Output the (x, y) coordinate of the center of the cell containing the given text.  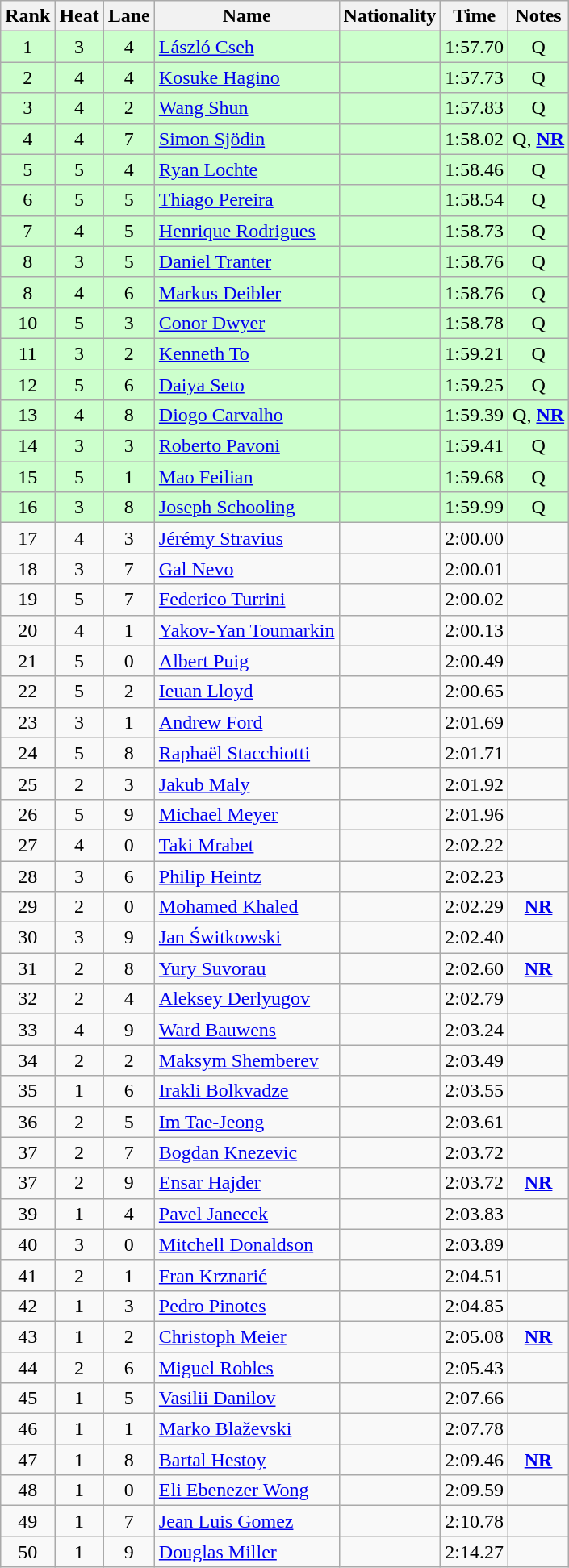
1:57.83 (475, 108)
Roberto Pavoni (247, 446)
Rank (27, 16)
Bartal Hestoy (247, 1460)
1:57.70 (475, 47)
2:02.29 (475, 907)
Fran Krznarić (247, 1275)
40 (27, 1244)
43 (27, 1336)
1:59.21 (475, 353)
2:05.08 (475, 1336)
2:03.24 (475, 1030)
32 (27, 999)
Daiya Seto (247, 385)
Christoph Meier (247, 1336)
Jean Luis Gomez (247, 1521)
10 (27, 323)
1:59.68 (475, 477)
Eli Ebenezer Wong (247, 1491)
Gal Nevo (247, 569)
Yury Suvorau (247, 968)
16 (27, 508)
2:04.85 (475, 1306)
2:02.22 (475, 845)
Raphaël Stacchiotti (247, 753)
30 (27, 938)
1:58.54 (475, 200)
26 (27, 814)
2:04.51 (475, 1275)
2:05.43 (475, 1368)
1:58.46 (475, 169)
2:00.00 (475, 538)
Jérémy Stravius (247, 538)
Mohamed Khaled (247, 907)
Time (475, 16)
Ensar Hajder (247, 1183)
2:03.89 (475, 1244)
Yakov-Yan Toumarkin (247, 630)
45 (27, 1399)
2:03.55 (475, 1091)
41 (27, 1275)
39 (27, 1214)
13 (27, 416)
14 (27, 446)
36 (27, 1122)
2:01.69 (475, 722)
31 (27, 968)
2:01.92 (475, 784)
2:03.83 (475, 1214)
2:03.49 (475, 1060)
Federico Turrini (247, 600)
Bogdan Knezevic (247, 1152)
2:02.23 (475, 876)
2:09.46 (475, 1460)
46 (27, 1429)
19 (27, 600)
Ward Bauwens (247, 1030)
Joseph Schooling (247, 508)
Kenneth To (247, 353)
35 (27, 1091)
1:59.41 (475, 446)
Ryan Lochte (247, 169)
47 (27, 1460)
Pavel Janecek (247, 1214)
2:00.13 (475, 630)
2:10.78 (475, 1521)
2:09.59 (475, 1491)
18 (27, 569)
33 (27, 1030)
Henrique Rodrigues (247, 231)
Albert Puig (247, 661)
Douglas Miller (247, 1552)
Vasilii Danilov (247, 1399)
1:59.99 (475, 508)
2:00.65 (475, 692)
Mitchell Donaldson (247, 1244)
12 (27, 385)
20 (27, 630)
2:14.27 (475, 1552)
Notes (539, 16)
Mao Feilian (247, 477)
Nationality (390, 16)
Ieuan Lloyd (247, 692)
44 (27, 1368)
Michael Meyer (247, 814)
Andrew Ford (247, 722)
László Cseh (247, 47)
Aleksey Derlyugov (247, 999)
Markus Deibler (247, 292)
Lane (129, 16)
2:01.71 (475, 753)
27 (27, 845)
2:02.79 (475, 999)
22 (27, 692)
Marko Blaževski (247, 1429)
Daniel Tranter (247, 261)
Taki Mrabet (247, 845)
Irakli Bolkvadze (247, 1091)
17 (27, 538)
2:01.96 (475, 814)
Diogo Carvalho (247, 416)
Conor Dwyer (247, 323)
Philip Heintz (247, 876)
2:02.40 (475, 938)
21 (27, 661)
Pedro Pinotes (247, 1306)
Maksym Shemberev (247, 1060)
Jakub Maly (247, 784)
1:57.73 (475, 77)
29 (27, 907)
Wang Shun (247, 108)
2:00.01 (475, 569)
24 (27, 753)
2:00.02 (475, 600)
Jan Świtkowski (247, 938)
49 (27, 1521)
2:07.78 (475, 1429)
34 (27, 1060)
Name (247, 16)
2:00.49 (475, 661)
Heat (79, 16)
Thiago Pereira (247, 200)
2:07.66 (475, 1399)
1:58.02 (475, 139)
25 (27, 784)
42 (27, 1306)
1:59.25 (475, 385)
2:03.61 (475, 1122)
1:59.39 (475, 416)
2:02.60 (475, 968)
Im Tae-Jeong (247, 1122)
48 (27, 1491)
23 (27, 722)
1:58.78 (475, 323)
1:58.73 (475, 231)
50 (27, 1552)
Simon Sjödin (247, 139)
28 (27, 876)
11 (27, 353)
Miguel Robles (247, 1368)
Kosuke Hagino (247, 77)
15 (27, 477)
